Determine the (x, y) coordinate at the center of the cell enclosing the given text.  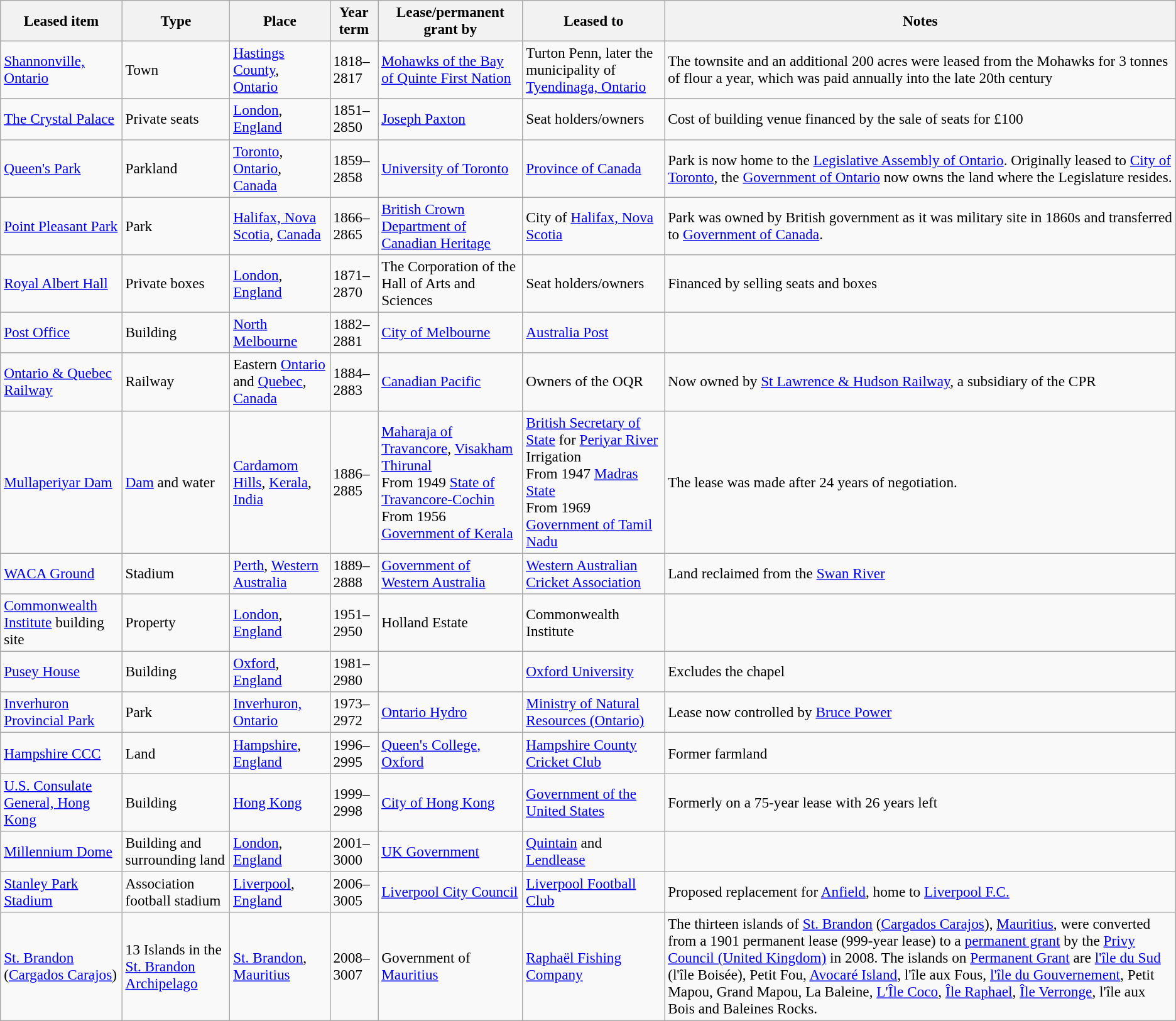
Former farmland (920, 752)
UK Government (450, 851)
Mullaperiyar Dam (62, 482)
1859–2858 (354, 168)
Oxford, England (280, 672)
Place (280, 20)
Raphaël Fishing Company (594, 967)
Hong Kong (280, 802)
Government of the United States (594, 802)
Toronto, Ontario, Canada (280, 168)
13 Islands in the St. Brandon Archipelago (176, 967)
1981–2980 (354, 672)
Stanley Park Stadium (62, 892)
Stadium (176, 573)
Liverpool City Council (450, 892)
Pusey House (62, 672)
Leased item (62, 20)
Queen's Park (62, 168)
Hampshire, England (280, 752)
Government of Mauritius (450, 967)
Railway (176, 382)
WACA Ground (62, 573)
British Secretary of State for Periyar River Irrigation From 1947 Madras StateFrom 1969 Government of Tamil Nadu (594, 482)
1884–2883 (354, 382)
Inverhuron, Ontario (280, 712)
City of Hong Kong (450, 802)
St. Brandon, Mauritius (280, 967)
City of Halifax, Nova Scotia (594, 225)
Post Office (62, 333)
Halifax, Nova Scotia, Canada (280, 225)
Notes (920, 20)
Private boxes (176, 283)
Millennium Dome (62, 851)
City of Melbourne (450, 333)
Private seats (176, 119)
British CrownDepartment of Canadian Heritage (450, 225)
1973–2972 (354, 712)
U.S. Consulate General, Hong Kong (62, 802)
1999–2998 (354, 802)
Financed by selling seats and boxes (920, 283)
Western Australian Cricket Association (594, 573)
Parkland (176, 168)
1889–2888 (354, 573)
University of Toronto (450, 168)
Liverpool Football Club (594, 892)
Land (176, 752)
Canadian Pacific (450, 382)
Hastings County, Ontario (280, 70)
The Crystal Palace (62, 119)
Turton Penn, later the municipality of Tyendinaga, Ontario (594, 70)
Cost of building venue financed by the sale of seats for £100 (920, 119)
Hampshire CCC (62, 752)
Commonwealth Institute (594, 622)
Commonwealth Institute building site (62, 622)
Now owned by St Lawrence & Hudson Railway, a subsidiary of the CPR (920, 382)
Proposed replacement for Anfield, home to Liverpool F.C. (920, 892)
The lease was made after 24 years of negotiation. (920, 482)
1951–2950 (354, 622)
The Corporation of the Hall of Arts and Sciences (450, 283)
Association football stadium (176, 892)
Town (176, 70)
Point Pleasant Park (62, 225)
Property (176, 622)
2006–3005 (354, 892)
1996–2995 (354, 752)
Royal Albert Hall (62, 283)
1818–2817 (354, 70)
1851–2850 (354, 119)
1882–2881 (354, 333)
Lease now controlled by Bruce Power (920, 712)
Inverhuron Provincial Park (62, 712)
North Melbourne (280, 333)
St. Brandon (Cargados Carajos) (62, 967)
Ontario & Quebec Railway (62, 382)
Formerly on a 75-year lease with 26 years left (920, 802)
2001–3000 (354, 851)
Leased to (594, 20)
Government of Western Australia (450, 573)
Mohawks of the Bay of Quinte First Nation (450, 70)
Cardamom Hills, Kerala, India (280, 482)
1886–2885 (354, 482)
1866–2865 (354, 225)
Building and surrounding land (176, 851)
Joseph Paxton (450, 119)
Province of Canada (594, 168)
Perth, Western Australia (280, 573)
Oxford University (594, 672)
Hampshire County Cricket Club (594, 752)
Australia Post (594, 333)
2008–3007 (354, 967)
Shannonville, Ontario (62, 70)
Ministry of Natural Resources (Ontario) (594, 712)
Maharaja of Travancore, Visakham ThirunalFrom 1949 State of Travancore-CochinFrom 1956 Government of Kerala (450, 482)
Holland Estate (450, 622)
Liverpool, England (280, 892)
Dam and water (176, 482)
Excludes the chapel (920, 672)
1871–2870 (354, 283)
Park was owned by British government as it was military site in 1860s and transferred to Government of Canada. (920, 225)
Land reclaimed from the Swan River (920, 573)
Lease/permanent grant by (450, 20)
Quintain and Lendlease (594, 851)
Year term (354, 20)
Type (176, 20)
Eastern Ontario and Quebec, Canada (280, 382)
Ontario Hydro (450, 712)
Queen's College, Oxford (450, 752)
Owners of the OQR (594, 382)
